Search for the cell housing the specified text and yield its (x, y) center coordinate. 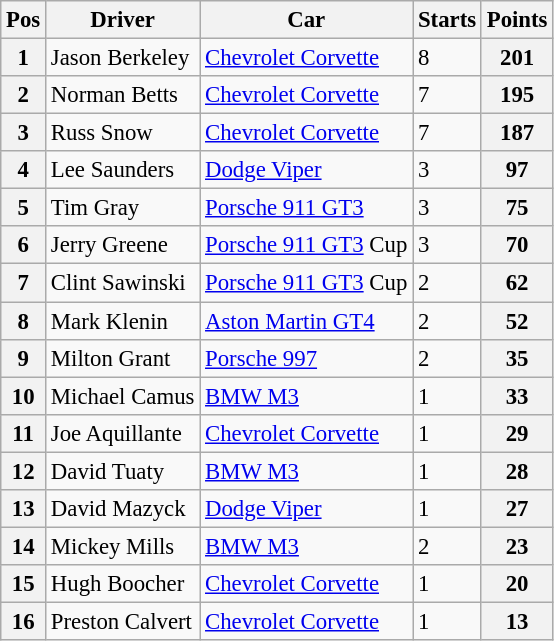
4 (24, 170)
Norman Betts (123, 95)
29 (516, 433)
195 (516, 95)
11 (24, 433)
Hugh Boocher (123, 584)
14 (24, 546)
16 (24, 621)
Driver (123, 20)
Porsche 997 (306, 358)
12 (24, 471)
Clint Sawinski (123, 283)
Tim Gray (123, 208)
28 (516, 471)
97 (516, 170)
15 (24, 584)
Milton Grant (123, 358)
6 (24, 245)
Mark Klenin (123, 321)
David Mazyck (123, 509)
201 (516, 58)
Starts (448, 20)
Car (306, 20)
23 (516, 546)
20 (516, 584)
Preston Calvert (123, 621)
Jerry Greene (123, 245)
Michael Camus (123, 396)
David Tuaty (123, 471)
Points (516, 20)
Lee Saunders (123, 170)
75 (516, 208)
Joe Aquillante (123, 433)
62 (516, 283)
70 (516, 245)
Jason Berkeley (123, 58)
27 (516, 509)
35 (516, 358)
52 (516, 321)
Russ Snow (123, 133)
Porsche 911 GT3 (306, 208)
5 (24, 208)
33 (516, 396)
10 (24, 396)
9 (24, 358)
Mickey Mills (123, 546)
187 (516, 133)
Aston Martin GT4 (306, 321)
Pos (24, 20)
